For the text-containing cell, return its midpoint in [x, y] coordinate format. 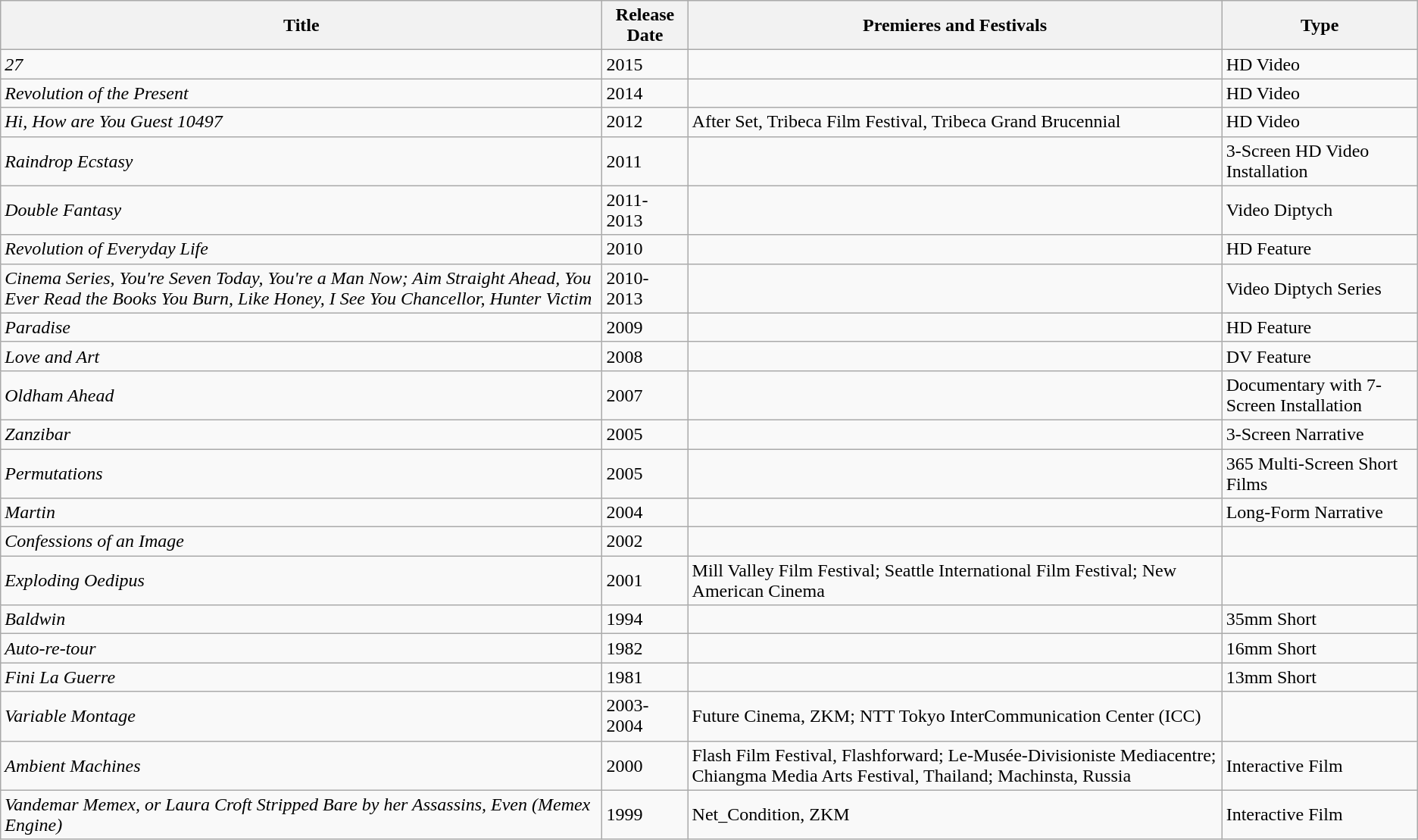
27 [301, 64]
2001 [645, 580]
Video Diptych Series [1320, 288]
DV Feature [1320, 356]
Mill Valley Film Festival; Seattle International Film Festival; New American Cinema [954, 580]
2008 [645, 356]
Martin [301, 513]
Premieres and Festivals [954, 26]
2015 [645, 64]
Paradise [301, 327]
After Set, Tribeca Film Festival, Tribeca Grand Brucennial [954, 122]
3-Screen Narrative [1320, 434]
Raindrop Ecstasy [301, 161]
3-Screen HD Video Installation [1320, 161]
Zanzibar [301, 434]
Future Cinema, ZKM; NTT Tokyo InterCommunication Center (ICC) [954, 717]
2010 [645, 249]
2002 [645, 542]
Confessions of an Image [301, 542]
Fini La Guerre [301, 677]
2014 [645, 93]
Ambient Machines [301, 765]
Variable Montage [301, 717]
Flash Film Festival, Flashforward; Le-Musée-Divisioniste Mediacentre; Chiangma Media Arts Festival, Thailand; Machinsta, Russia [954, 765]
2003-2004 [645, 717]
2010-2013 [645, 288]
35mm Short [1320, 620]
1981 [645, 677]
Revolution of the Present [301, 93]
Hi, How are You Guest 10497 [301, 122]
1994 [645, 620]
2012 [645, 122]
Release Date [645, 26]
Type [1320, 26]
2007 [645, 395]
16mm Short [1320, 648]
365 Multi-Screen Short Films [1320, 473]
1999 [645, 815]
Net_Condition, ZKM [954, 815]
13mm Short [1320, 677]
1982 [645, 648]
2009 [645, 327]
Auto-re-tour [301, 648]
Vandemar Memex, or Laura Croft Stripped Bare by her Assassins, Even (Memex Engine) [301, 815]
Documentary with 7-Screen Installation [1320, 395]
Long-Form Narrative [1320, 513]
Love and Art [301, 356]
2011-2013 [645, 211]
2011 [645, 161]
2004 [645, 513]
Baldwin [301, 620]
Video Diptych [1320, 211]
Oldham Ahead [301, 395]
Title [301, 26]
Revolution of Everyday Life [301, 249]
2000 [645, 765]
Exploding Oedipus [301, 580]
Permutations [301, 473]
Double Fantasy [301, 211]
